Locate the cell with the specified text and output its [X, Y] center coordinate. 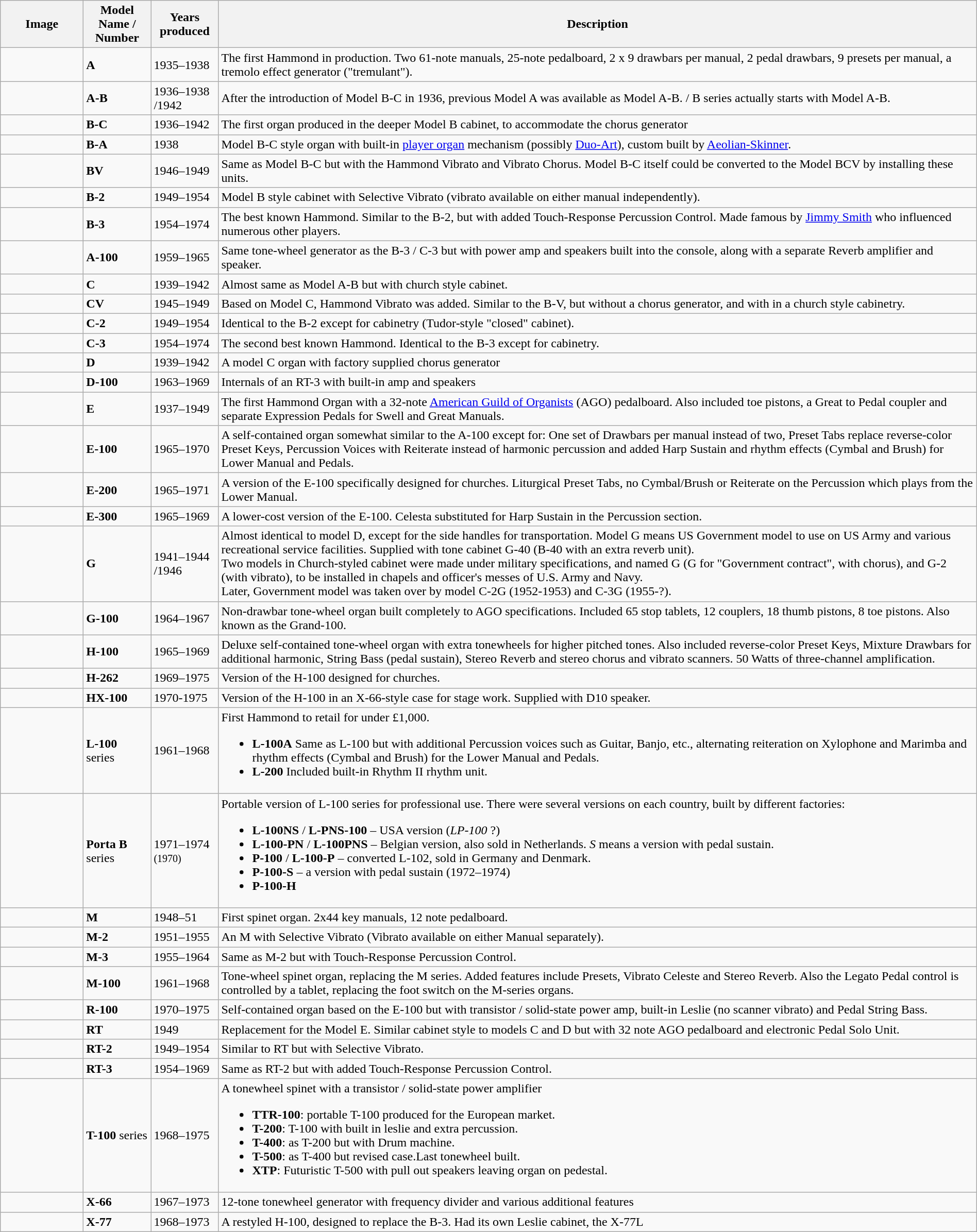
1959–1965 [184, 258]
A lower-cost version of the E-100. Celesta substituted for Harp Sustain in the Percussion section. [598, 516]
1967–1973 [184, 1202]
12-tone tonewheel generator with frequency divider and various additional features [598, 1202]
After the introduction of Model B-C in 1936, previous Model A was available as Model A-B. / B series actually starts with Model A-B. [598, 98]
X-66 [117, 1202]
Model Name / Number [117, 24]
B-C [117, 125]
1946–1949 [184, 171]
1968–1973 [184, 1222]
1938 [184, 144]
RT [117, 1030]
Self-contained organ based on the E-100 but with transistor / solid-state power amp, built-in Leslie (no scanner vibrato) and Pedal String Bass. [598, 1010]
1935–1938 [184, 65]
Identical to the B-2 except for cabinetry (Tudor-style "closed" cabinet). [598, 323]
M-2 [117, 937]
1965–1970 [184, 449]
M-100 [117, 983]
C [117, 284]
A [117, 65]
D [117, 363]
1965–1971 [184, 490]
E-100 [117, 449]
1936–1938 /1942 [184, 98]
M [117, 917]
RT-3 [117, 1069]
Based on Model C, Hammond Vibrato was added. Similar to the B-V, but without a chorus generator, and with in a church style cabinetry. [598, 303]
1964–1967 [184, 618]
The second best known Hammond. Identical to the B-3 except for cabinetry. [598, 343]
1948–51 [184, 917]
1937–1949 [184, 409]
A restyled H-100, designed to replace the B-3. Had its own Leslie cabinet, the X-77L [598, 1222]
The first organ produced in the deeper Model B cabinet, to accommodate the chorus generator [598, 125]
G-100 [117, 618]
1968–1975 [184, 1136]
1971–1974 (1970) [184, 850]
1970-1975 [184, 698]
BV [117, 171]
Internals of an RT-3 with built-in amp and speakers [598, 382]
G [117, 564]
E-200 [117, 490]
1969–1975 [184, 678]
1970–1975 [184, 1010]
1955–1964 [184, 957]
Model B style cabinet with Selective Vibrato (vibrato available on either manual independently). [598, 197]
Years produced [184, 24]
Almost same as Model A-B but with church style cabinet. [598, 284]
E [117, 409]
Replacement for the Model E. Similar cabinet style to models C and D but with 32 note AGO pedalboard and electronic Pedal Solo Unit. [598, 1030]
1951–1955 [184, 937]
A-100 [117, 258]
H-262 [117, 678]
C-2 [117, 323]
L-100 series [117, 750]
Same as RT-2 but with added Touch-Response Percussion Control. [598, 1069]
A-B [117, 98]
A model C organ with factory supplied chorus generator [598, 363]
Model B-C style organ with built-in player organ mechanism (possibly Duo-Art), custom built by Aeolian-Skinner. [598, 144]
1941–1944 /1946 [184, 564]
First spinet organ. 2x44 key manuals, 12 note pedalboard. [598, 917]
M-3 [117, 957]
1963–1969 [184, 382]
E-300 [117, 516]
X-77 [117, 1222]
Image [42, 24]
CV [117, 303]
T-100 series [117, 1136]
B-3 [117, 224]
H-100 [117, 651]
Same as Model B-C but with the Hammond Vibrato and Vibrato Chorus. Model B-C itself could be converted to the Model BCV by installing these units. [598, 171]
Version of the H-100 in an X-66-style case for stage work. Supplied with D10 speaker. [598, 698]
Porta Bseries [117, 850]
Same as M-2 but with Touch-Response Percussion Control. [598, 957]
Similar to RT but with Selective Vibrato. [598, 1049]
1954–1969 [184, 1069]
An M with Selective Vibrato (Vibrato available on either Manual separately). [598, 937]
1949 [184, 1030]
Description [598, 24]
HX-100 [117, 698]
RT-2 [117, 1049]
1945–1949 [184, 303]
C-3 [117, 343]
R-100 [117, 1010]
D-100 [117, 382]
B-2 [117, 197]
B-A [117, 144]
Version of the H-100 designed for churches. [598, 678]
1936–1942 [184, 125]
